Identify which cell holds the provided text, then report its (X, Y) central coordinate. 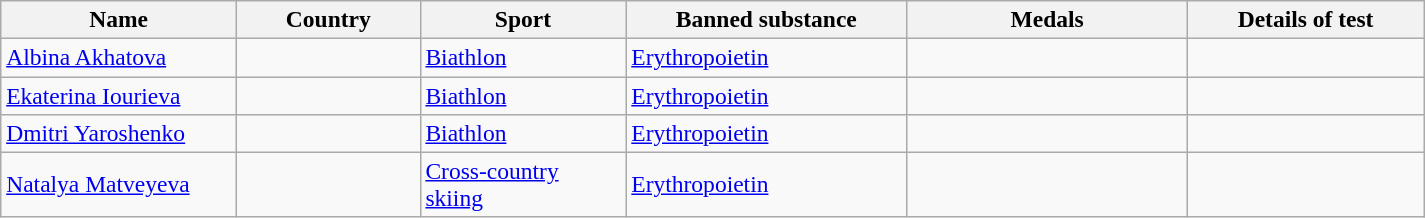
Sport (523, 19)
Banned substance (766, 19)
Medals (1048, 19)
Cross-country skiing (523, 184)
Albina Akhatova (119, 57)
Ekaterina Iourieva (119, 95)
Details of test (1306, 19)
Dmitri Yaroshenko (119, 133)
Name (119, 19)
Country (328, 19)
Natalya Matveyeva (119, 184)
